Pinpoint the cell where the given text exists, returning its (x, y) midpoint coordinate. 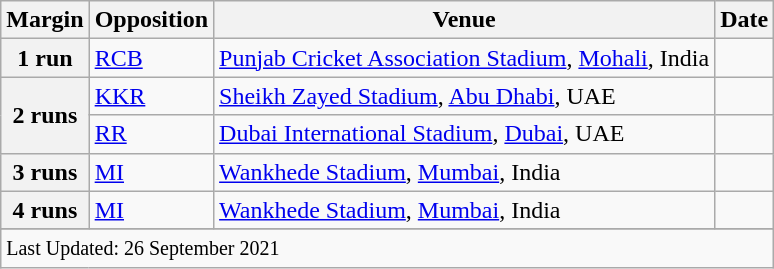
Margin (45, 20)
Last Updated: 26 September 2021 (388, 248)
Dubai International Stadium, Dubai, UAE (464, 134)
Venue (464, 20)
4 runs (45, 210)
1 run (45, 58)
Opposition (151, 20)
Date (744, 20)
Sheikh Zayed Stadium, Abu Dhabi, UAE (464, 96)
RCB (151, 58)
KKR (151, 96)
3 runs (45, 172)
Punjab Cricket Association Stadium, Mohali, India (464, 58)
RR (151, 134)
2 runs (45, 115)
